Find where the given text appears and provide that cell's center as [X, Y] coordinate. 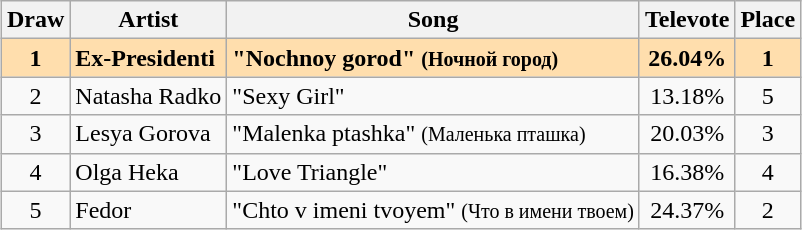
Lesya Gorova [148, 134]
"Chto v imeni tvoyem" (Что в имени твоем) [434, 210]
"Nochnoy gorod" (Ночной город) [434, 58]
"Sexy Girl" [434, 96]
Place [768, 20]
"Love Triangle" [434, 172]
Song [434, 20]
Artist [148, 20]
Natasha Radko [148, 96]
Fedor [148, 210]
Televote [686, 20]
Draw [35, 20]
26.04% [686, 58]
24.37% [686, 210]
13.18% [686, 96]
Ex-Presidenti [148, 58]
20.03% [686, 134]
Olga Heka [148, 172]
"Malenka ptashka" (Маленька пташка) [434, 134]
16.38% [686, 172]
